Output the [x, y] coordinate of the center of the cell containing the given text.  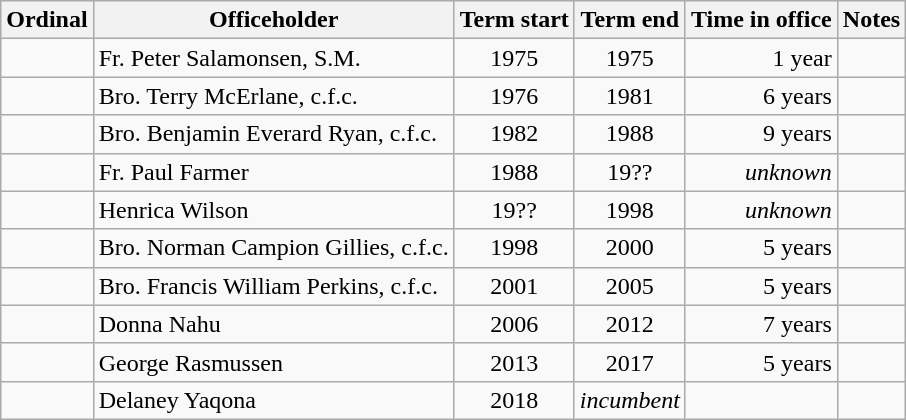
Term start [514, 20]
2001 [514, 286]
2012 [630, 324]
Donna Nahu [274, 324]
Bro. Terry McErlane, c.f.c. [274, 96]
1976 [514, 96]
Fr. Peter Salamonsen, S.M. [274, 58]
6 years [761, 96]
2013 [514, 362]
Bro. Francis William Perkins, c.f.c. [274, 286]
2017 [630, 362]
2000 [630, 248]
2018 [514, 400]
Fr. Paul Farmer [274, 172]
Bro. Benjamin Everard Ryan, c.f.c. [274, 134]
Bro. Norman Campion Gillies, c.f.c. [274, 248]
2006 [514, 324]
1982 [514, 134]
7 years [761, 324]
Time in office [761, 20]
Notes [871, 20]
1981 [630, 96]
Term end [630, 20]
1 year [761, 58]
2005 [630, 286]
9 years [761, 134]
Henrica Wilson [274, 210]
incumbent [630, 400]
Delaney Yaqona [274, 400]
Ordinal [47, 20]
Officeholder [274, 20]
George Rasmussen [274, 362]
